For the text-containing cell, return its midpoint in [x, y] coordinate format. 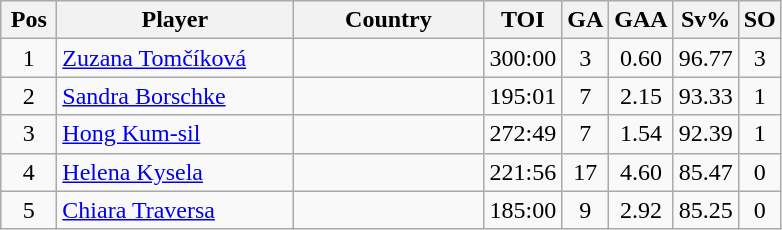
Player [175, 20]
4.60 [641, 172]
Country [388, 20]
9 [586, 210]
5 [29, 210]
SO [760, 20]
185:00 [523, 210]
TOI [523, 20]
Sv% [706, 20]
Zuzana Tomčíková [175, 58]
300:00 [523, 58]
96.77 [706, 58]
85.25 [706, 210]
Helena Kysela [175, 172]
Pos [29, 20]
85.47 [706, 172]
Hong Kum-sil [175, 134]
195:01 [523, 96]
2 [29, 96]
221:56 [523, 172]
Chiara Traversa [175, 210]
17 [586, 172]
GAA [641, 20]
272:49 [523, 134]
93.33 [706, 96]
92.39 [706, 134]
0.60 [641, 58]
Sandra Borschke [175, 96]
GA [586, 20]
2.92 [641, 210]
2.15 [641, 96]
1.54 [641, 134]
4 [29, 172]
